Capture the cell that displays the provided text and extract its (X, Y) central coordinate. 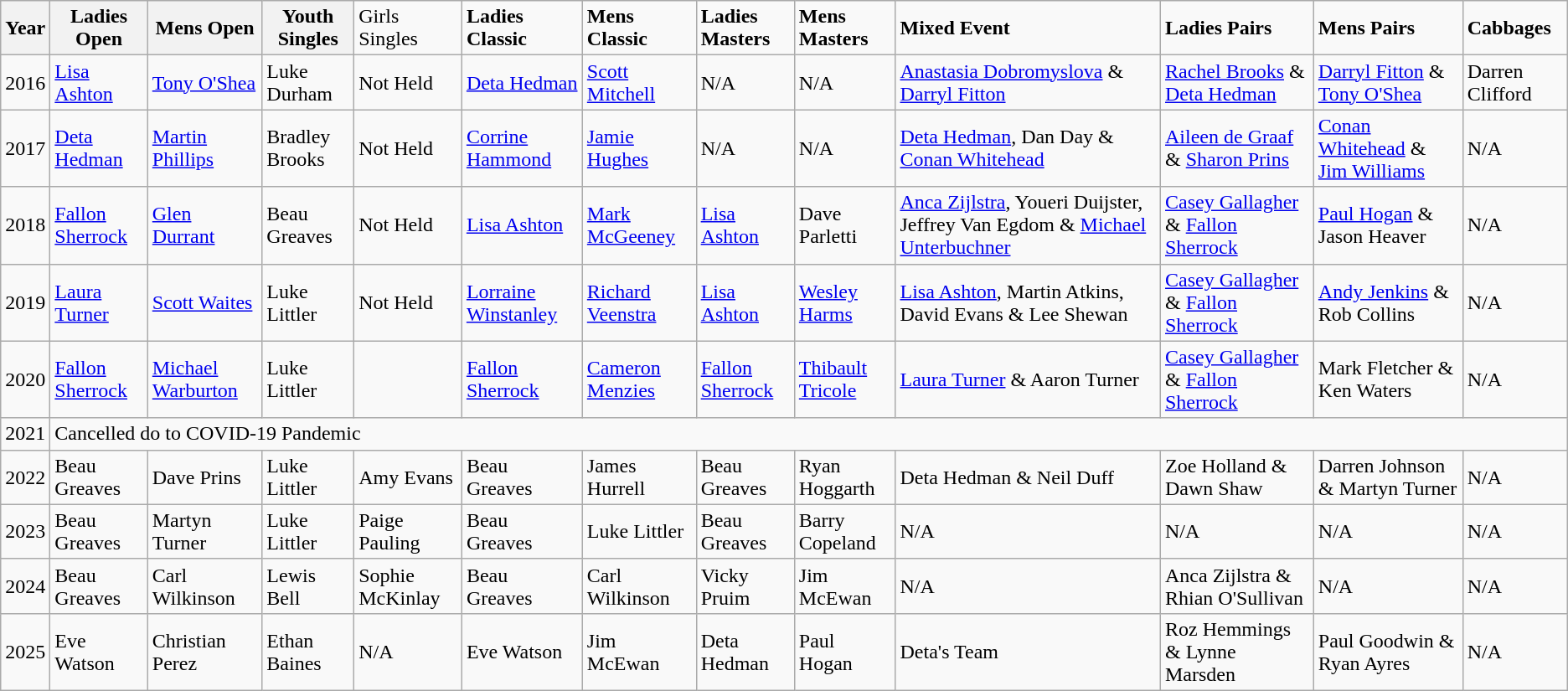
Zoe Holland & Dawn Shaw (1236, 477)
2019 (25, 302)
Girls Singles (409, 28)
Ladies Open (99, 28)
Cameron Menzies (639, 379)
Paige Pauling (409, 531)
Luke Durham (308, 82)
Aileen de Graaf & Sharon Prins (1236, 148)
Mark McGeeney (639, 225)
Mens Open (204, 28)
Wesley Harms (844, 302)
2016 (25, 82)
Lisa Ashton, Martin Atkins, David Evans & Lee Shewan (1028, 302)
Barry Copeland (844, 531)
Paul Hogan & Jason Heaver (1388, 225)
Deta Hedman, Dan Day & Conan Whitehead (1028, 148)
Rachel Brooks & Deta Hedman (1236, 82)
Anca Zijlstra, Youeri Duijster, Jeffrey Van Egdom & Michael Unterbuchner (1028, 225)
Anastasia Dobromyslova & Darryl Fitton (1028, 82)
Darryl Fitton & Tony O'Shea (1388, 82)
2021 (25, 434)
Youth Singles (308, 28)
Dave Parletti (844, 225)
Martin Phillips (204, 148)
2024 (25, 586)
Bradley Brooks (308, 148)
Deta Hedman & Neil Duff (1028, 477)
James Hurrell (639, 477)
Darren Clifford (1514, 82)
Anca Zijlstra & Rhian O'Sullivan (1236, 586)
Cabbages (1514, 28)
Glen Durrant (204, 225)
Year (25, 28)
Ryan Hoggarth (844, 477)
2018 (25, 225)
Thibault Tricole (844, 379)
2020 (25, 379)
Michael Warburton (204, 379)
Mark Fletcher & Ken Waters (1388, 379)
Ladies Masters (745, 28)
Conan Whitehead & Jim Williams (1388, 148)
Christian Perez (204, 652)
Ethan Baines (308, 652)
2017 (25, 148)
Dave Prins (204, 477)
Lorraine Winstanley (522, 302)
Laura Turner & Aaron Turner (1028, 379)
Mixed Event (1028, 28)
Vicky Pruim (745, 586)
Cancelled do to COVID-19 Pandemic (809, 434)
Scott Mitchell (639, 82)
Martyn Turner (204, 531)
Jamie Hughes (639, 148)
2025 (25, 652)
Paul Hogan (844, 652)
Scott Waites (204, 302)
Darren Johnson & Martyn Turner (1388, 477)
Lewis Bell (308, 586)
Roz Hemmings & Lynne Marsden (1236, 652)
Deta's Team (1028, 652)
Ladies Pairs (1236, 28)
Sophie McKinlay (409, 586)
Mens Classic (639, 28)
Laura Turner (99, 302)
Andy Jenkins & Rob Collins (1388, 302)
Paul Goodwin & Ryan Ayres (1388, 652)
Tony O'Shea (204, 82)
Ladies Classic (522, 28)
2022 (25, 477)
2023 (25, 531)
Corrine Hammond (522, 148)
Mens Pairs (1388, 28)
Amy Evans (409, 477)
Mens Masters (844, 28)
Richard Veenstra (639, 302)
